Find where the given text appears and provide that cell's center as (X, Y) coordinate. 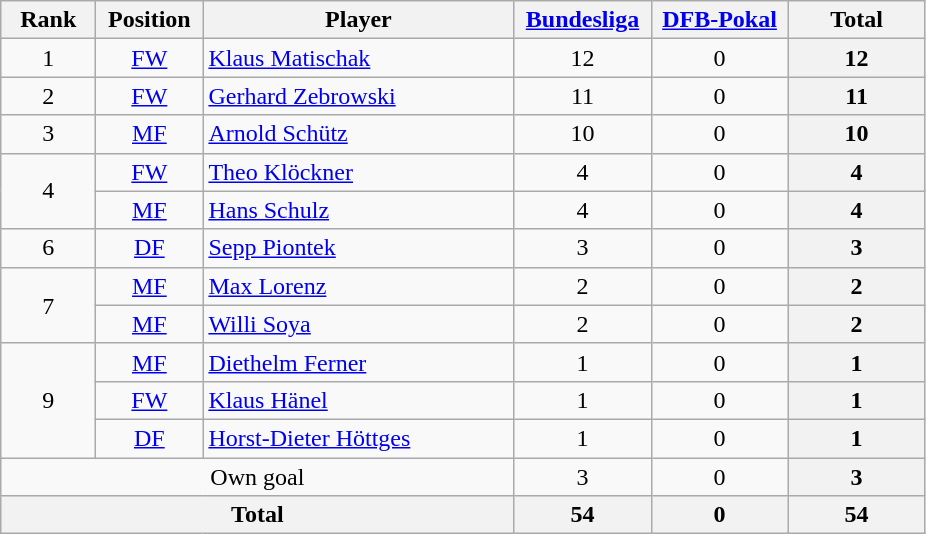
Sepp Piontek (358, 248)
Gerhard Zebrowski (358, 96)
Max Lorenz (358, 286)
Klaus Hänel (358, 400)
Theo Klöckner (358, 172)
Own goal (258, 477)
Player (358, 20)
Hans Schulz (358, 210)
Position (150, 20)
Bundesliga (582, 20)
6 (48, 248)
Rank (48, 20)
9 (48, 400)
7 (48, 305)
Horst-Dieter Höttges (358, 438)
Diethelm Ferner (358, 362)
Willi Soya (358, 324)
Arnold Schütz (358, 134)
Klaus Matischak (358, 58)
DFB-Pokal (720, 20)
